Find where the given text appears and provide that cell's center as [X, Y] coordinate. 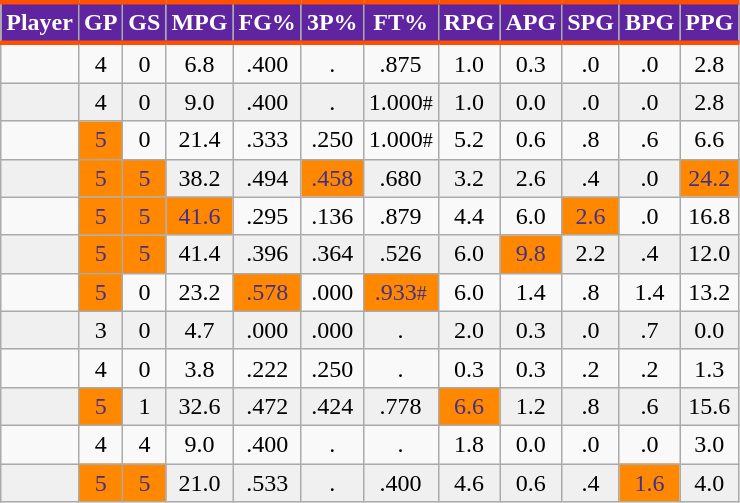
16.8 [710, 216]
1.6 [649, 483]
41.6 [200, 216]
.933# [400, 292]
1.3 [710, 368]
.424 [332, 406]
3P% [332, 22]
.494 [267, 178]
32.6 [200, 406]
.879 [400, 216]
APG [531, 22]
.458 [332, 178]
RPG [469, 22]
Player [40, 22]
PPG [710, 22]
1.8 [469, 444]
.526 [400, 254]
.136 [332, 216]
GS [144, 22]
4.7 [200, 330]
1 [144, 406]
6.8 [200, 63]
9.8 [531, 254]
12.0 [710, 254]
2.0 [469, 330]
38.2 [200, 178]
.778 [400, 406]
FT% [400, 22]
23.2 [200, 292]
.222 [267, 368]
24.2 [710, 178]
15.6 [710, 406]
.533 [267, 483]
MPG [200, 22]
21.4 [200, 140]
.295 [267, 216]
3.2 [469, 178]
.333 [267, 140]
4.6 [469, 483]
21.0 [200, 483]
.875 [400, 63]
FG% [267, 22]
.396 [267, 254]
BPG [649, 22]
SPG [591, 22]
.578 [267, 292]
1.2 [531, 406]
3.8 [200, 368]
3 [100, 330]
4.0 [710, 483]
5.2 [469, 140]
.7 [649, 330]
4.4 [469, 216]
13.2 [710, 292]
.472 [267, 406]
.680 [400, 178]
.364 [332, 254]
GP [100, 22]
2.2 [591, 254]
41.4 [200, 254]
3.0 [710, 444]
